Search for the cell housing the specified text and yield its (x, y) center coordinate. 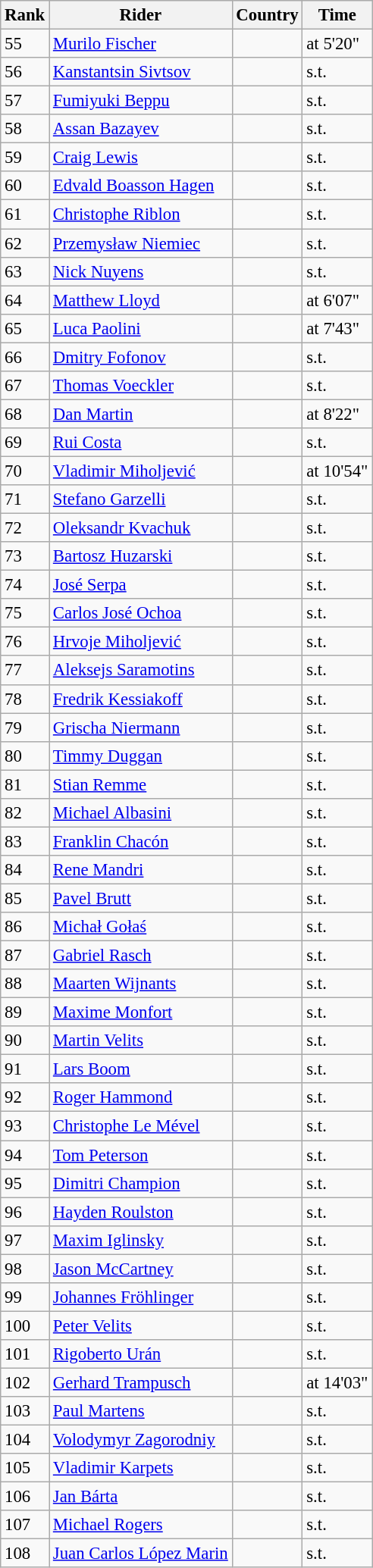
Fredrik Kessiakoff (141, 699)
Matthew Lloyd (141, 300)
101 (25, 1354)
at 10'54" (337, 471)
93 (25, 1126)
Christophe Le Mével (141, 1126)
Przemysław Niemiec (141, 243)
Murilo Fischer (141, 44)
Juan Carlos López Marin (141, 1554)
98 (25, 1269)
Stian Remme (141, 784)
Roger Hammond (141, 1098)
62 (25, 243)
José Serpa (141, 585)
56 (25, 72)
Stefano Garzelli (141, 499)
95 (25, 1183)
Martin Velits (141, 1041)
Vladimir Miholjević (141, 471)
70 (25, 471)
Oleksandr Kvachuk (141, 528)
Rank (25, 15)
63 (25, 271)
Jan Bárta (141, 1497)
at 6'07" (337, 300)
Aleksejs Saramotins (141, 671)
79 (25, 728)
68 (25, 414)
76 (25, 642)
106 (25, 1497)
64 (25, 300)
78 (25, 699)
Kanstantsin Sivtsov (141, 72)
Rider (141, 15)
Dmitry Fofonov (141, 357)
Maxime Monfort (141, 1012)
Hrvoje Miholjević (141, 642)
61 (25, 214)
Paul Martens (141, 1411)
92 (25, 1098)
105 (25, 1468)
Luca Paolini (141, 328)
Lars Boom (141, 1069)
Peter Velits (141, 1325)
Michał Gołaś (141, 927)
Michael Albasini (141, 813)
Pavel Brutt (141, 898)
67 (25, 386)
96 (25, 1212)
Rene Mandri (141, 870)
55 (25, 44)
Maxim Iglinsky (141, 1240)
75 (25, 613)
77 (25, 671)
103 (25, 1411)
65 (25, 328)
87 (25, 956)
107 (25, 1525)
Thomas Voeckler (141, 386)
97 (25, 1240)
72 (25, 528)
at 7'43" (337, 328)
at 14'03" (337, 1382)
Hayden Roulston (141, 1212)
86 (25, 927)
Franklin Chacón (141, 841)
84 (25, 870)
100 (25, 1325)
Grischa Niermann (141, 728)
Craig Lewis (141, 158)
66 (25, 357)
Dimitri Champion (141, 1183)
Gabriel Rasch (141, 956)
59 (25, 158)
Christophe Riblon (141, 214)
Volodymyr Zagorodniy (141, 1440)
Time (337, 15)
73 (25, 556)
Nick Nuyens (141, 271)
104 (25, 1440)
Bartosz Huzarski (141, 556)
90 (25, 1041)
Edvald Boasson Hagen (141, 186)
at 8'22" (337, 414)
Maarten Wijnants (141, 984)
58 (25, 129)
81 (25, 784)
Dan Martin (141, 414)
Jason McCartney (141, 1269)
Rigoberto Urán (141, 1354)
Assan Bazayev (141, 129)
Fumiyuki Beppu (141, 101)
85 (25, 898)
83 (25, 841)
71 (25, 499)
at 5'20" (337, 44)
Vladimir Karpets (141, 1468)
Country (267, 15)
57 (25, 101)
102 (25, 1382)
Tom Peterson (141, 1155)
60 (25, 186)
Johannes Fröhlinger (141, 1297)
Carlos José Ochoa (141, 613)
80 (25, 756)
Gerhard Trampusch (141, 1382)
108 (25, 1554)
Michael Rogers (141, 1525)
89 (25, 1012)
82 (25, 813)
91 (25, 1069)
99 (25, 1297)
69 (25, 443)
94 (25, 1155)
74 (25, 585)
88 (25, 984)
Rui Costa (141, 443)
Timmy Duggan (141, 756)
